From the cell containing the given text, extract its center point as [x, y] coordinate. 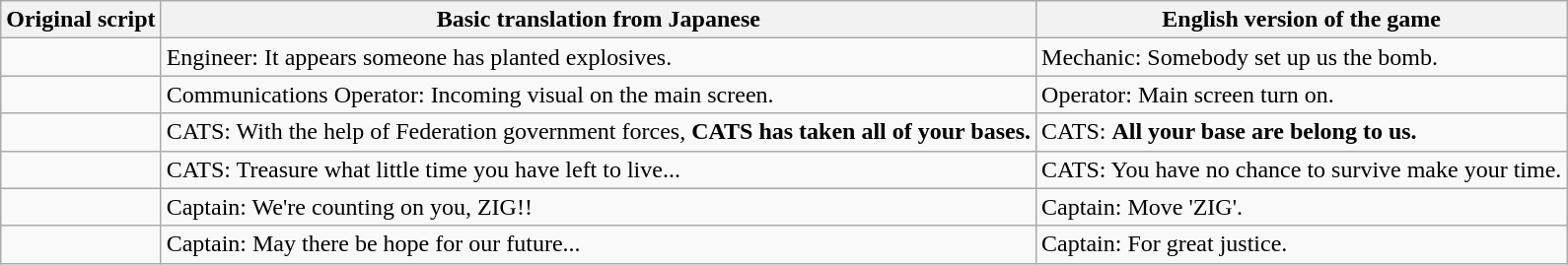
CATS: With the help of Federation government forces, CATS has taken all of your bases. [598, 132]
Captain: May there be hope for our future... [598, 244]
Captain: Move 'ZIG'. [1302, 207]
Engineer: It appears someone has planted explosives. [598, 57]
CATS: Treasure what little time you have left to live... [598, 169]
Captain: We're counting on you, ZIG!! [598, 207]
Original script [81, 20]
Operator: Main screen turn on. [1302, 95]
Captain: For great justice. [1302, 244]
Mechanic: Somebody set up us the bomb. [1302, 57]
English version of the game [1302, 20]
Communications Operator: Incoming visual on the main screen. [598, 95]
CATS: You have no chance to survive make your time. [1302, 169]
CATS: All your base are belong to us. [1302, 132]
Basic translation from Japanese [598, 20]
